Extract the (X, Y) coordinate from the center of the cell holding the provided text.  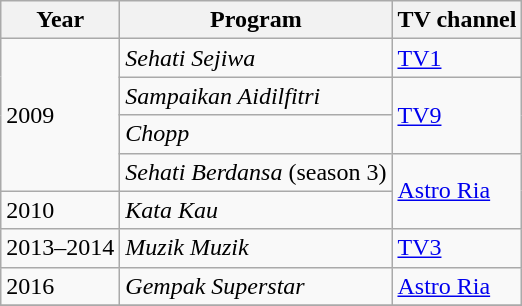
Muzik Muzik (256, 248)
Sehati Berdansa (season 3) (256, 172)
TV9 (457, 115)
Year (60, 20)
Gempak Superstar (256, 286)
2016 (60, 286)
TV1 (457, 58)
Chopp (256, 134)
Kata Kau (256, 210)
TV channel (457, 20)
Sampaikan Aidilfitri (256, 96)
Sehati Sejiwa (256, 58)
2013–2014 (60, 248)
2009 (60, 115)
2010 (60, 210)
Program (256, 20)
TV3 (457, 248)
